Return [x, y] of the center of cell containing provided text 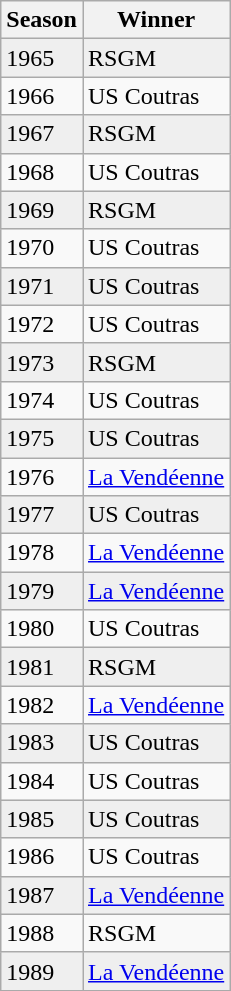
1976 [42, 477]
1969 [42, 210]
1971 [42, 286]
1965 [42, 58]
1987 [42, 895]
Winner [156, 20]
1972 [42, 324]
Season [42, 20]
1980 [42, 629]
1982 [42, 705]
1989 [42, 971]
1983 [42, 743]
1967 [42, 134]
1975 [42, 438]
1977 [42, 515]
1986 [42, 857]
1979 [42, 591]
1988 [42, 933]
1966 [42, 96]
1985 [42, 819]
1984 [42, 781]
1978 [42, 553]
1968 [42, 172]
1981 [42, 667]
1973 [42, 362]
1974 [42, 400]
1970 [42, 248]
